Identify which cell holds the provided text, then report its (X, Y) central coordinate. 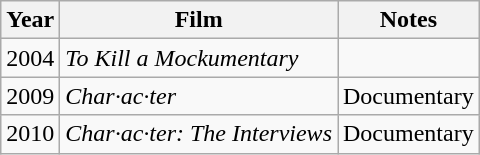
Film (199, 20)
Year (30, 20)
Char·ac·ter (199, 96)
To Kill a Mockumentary (199, 58)
Char·ac·ter: The Interviews (199, 134)
Notes (409, 20)
2009 (30, 96)
2010 (30, 134)
2004 (30, 58)
